Detect which cell encompasses the target text, then output its [x, y] center coordinate. 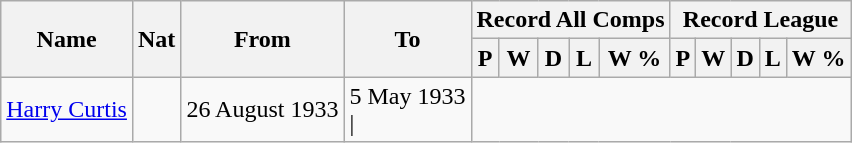
From [262, 39]
To [408, 39]
Record All Comps [570, 20]
5 May 1933| [408, 110]
Nat [156, 39]
Record League [760, 20]
Name [67, 39]
Harry Curtis [67, 110]
26 August 1933 [262, 110]
